Provide the (X, Y) coordinate of the cell's center where the given text is located.  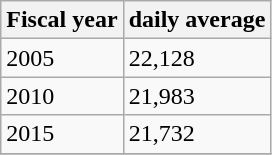
2010 (62, 96)
Fiscal year (62, 20)
21,983 (197, 96)
daily average (197, 20)
21,732 (197, 134)
22,128 (197, 58)
2015 (62, 134)
2005 (62, 58)
